Scan for the cell matching the given text and deliver its (x, y) coordinate at center. 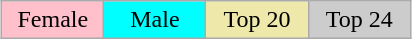
Male (155, 20)
Top 24 (359, 20)
Female (53, 20)
Top 20 (257, 20)
